Locate the cell with the specified text and output its [x, y] center coordinate. 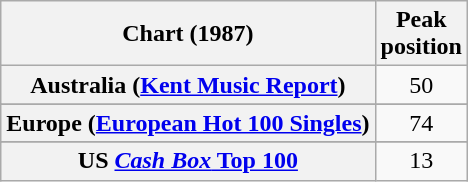
74 [421, 123]
13 [421, 161]
Australia (Kent Music Report) [188, 85]
Chart (1987) [188, 34]
US Cash Box Top 100 [188, 161]
50 [421, 85]
Peakposition [421, 34]
Europe (European Hot 100 Singles) [188, 123]
